Return [x, y] of the center of cell containing provided text 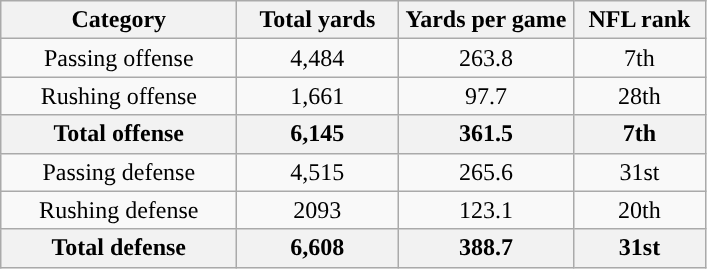
1,661 [318, 96]
4,484 [318, 58]
6,608 [318, 248]
263.8 [486, 58]
4,515 [318, 172]
Passing offense [119, 58]
Total offense [119, 134]
361.5 [486, 134]
NFL rank [640, 20]
28th [640, 96]
Total yards [318, 20]
123.1 [486, 210]
2093 [318, 210]
Passing defense [119, 172]
6,145 [318, 134]
Yards per game [486, 20]
265.6 [486, 172]
Category [119, 20]
Rushing offense [119, 96]
388.7 [486, 248]
97.7 [486, 96]
Total defense [119, 248]
Rushing defense [119, 210]
20th [640, 210]
